Provide the (X, Y) coordinate of the cell's center where the given text is located.  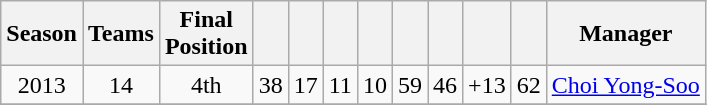
14 (120, 85)
59 (410, 85)
11 (340, 85)
Teams (120, 34)
+13 (488, 85)
62 (528, 85)
10 (374, 85)
46 (446, 85)
4th (206, 85)
Manager (626, 34)
17 (306, 85)
38 (270, 85)
Choi Yong-Soo (626, 85)
2013 (42, 85)
FinalPosition (206, 34)
Season (42, 34)
